Extract the [x, y] coordinate from the center of the cell holding the provided text.  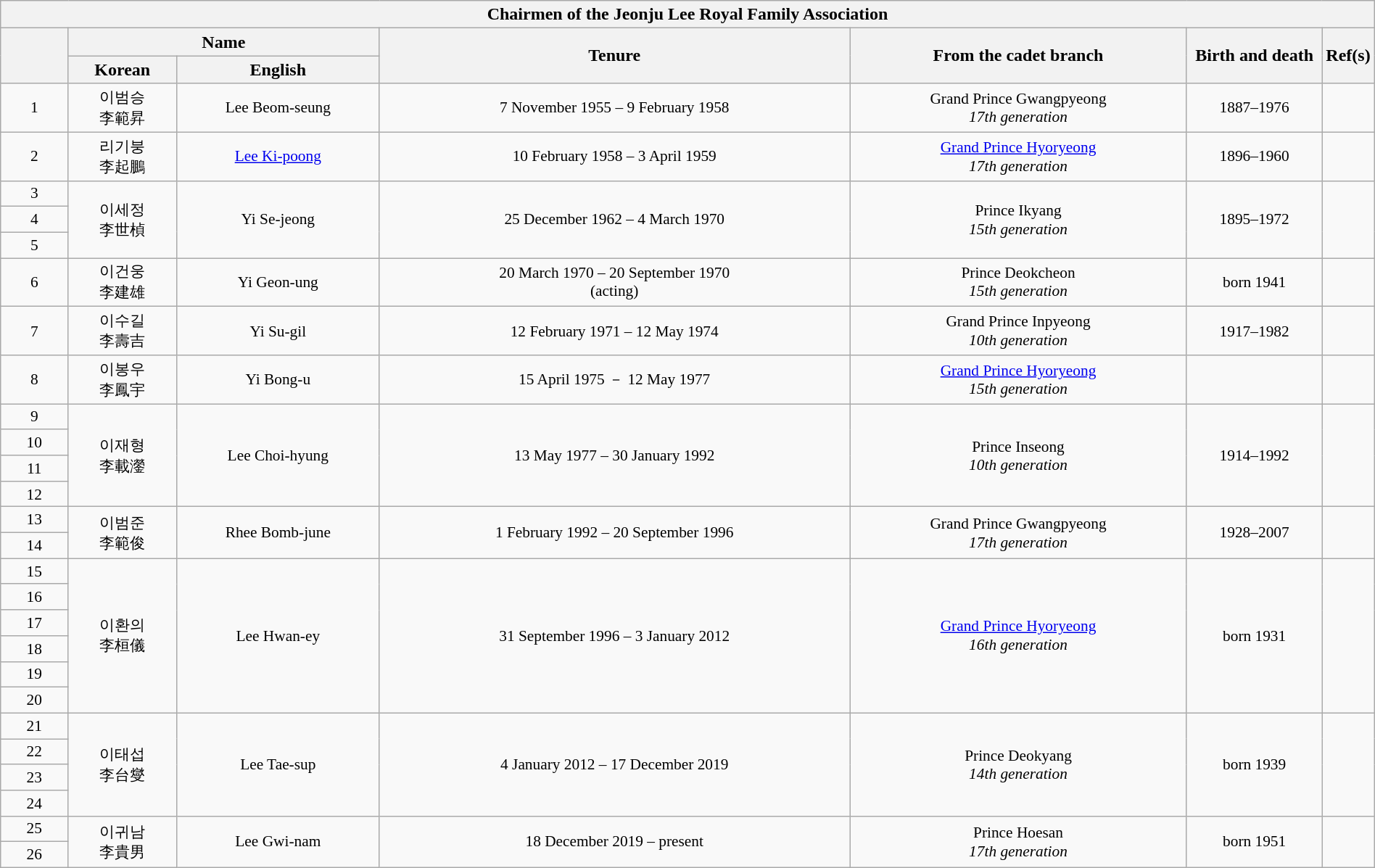
1914–1992 [1254, 455]
Lee Hwan-ey [278, 635]
Yi Su-gil [278, 331]
Rhee Bomb-june [278, 532]
20 March 1970 – 20 September 1970(acting) [615, 283]
Prince Inseong10th generation [1018, 455]
Birth and death [1254, 56]
Yi Se-jeong [278, 219]
born 1939 [1254, 764]
14 [35, 545]
25 December 1962 – 4 March 1970 [615, 219]
이세정李世楨 [123, 219]
이수길李壽吉 [123, 331]
3 [35, 194]
Grand Prince Hyoryeong16th generation [1018, 635]
1895–1972 [1254, 219]
Lee Tae-sup [278, 764]
Lee Beom-seung [278, 107]
이환의李桓儀 [123, 635]
1896–1960 [1254, 157]
Lee Choi-hyung [278, 455]
English [278, 70]
Lee Gwi-nam [278, 841]
31 September 1996 – 3 January 2012 [615, 635]
Grand Prince Hyoryeong15th generation [1018, 380]
Grand Prince Hyoryeong17th generation [1018, 157]
4 January 2012 – 17 December 2019 [615, 764]
Chairmen of the Jeonju Lee Royal Family Association [687, 15]
16 [35, 597]
12 [35, 494]
6 [35, 283]
Lee Ki-poong [278, 157]
Grand Prince Inpyeong10th generation [1018, 331]
2 [35, 157]
13 [35, 520]
1 [35, 107]
22 [35, 752]
born 1951 [1254, 841]
25 [35, 829]
15 April 1975 － 12 May 1977 [615, 380]
1887–1976 [1254, 107]
19 [35, 674]
18 December 2019 – present [615, 841]
이범준李範俊 [123, 532]
12 February 1971 – 12 May 1974 [615, 331]
Prince Deokcheon15th generation [1018, 283]
Prince Deokyang14th generation [1018, 764]
Yi Bong-u [278, 380]
13 May 1977 – 30 January 1992 [615, 455]
23 [35, 777]
1928–2007 [1254, 532]
Prince Ikyang15th generation [1018, 219]
born 1931 [1254, 635]
이귀남李貴男 [123, 841]
Yi Geon-ung [278, 283]
리기붕李起鵬 [123, 157]
Ref(s) [1348, 56]
9 [35, 417]
이재형李載灐 [123, 455]
17 [35, 623]
26 [35, 855]
1 February 1992 – 20 September 1996 [615, 532]
7 November 1955 – 9 February 1958 [615, 107]
5 [35, 245]
born 1941 [1254, 283]
이범승李範昇 [123, 107]
20 [35, 700]
이봉우李鳳宇 [123, 380]
From the cadet branch [1018, 56]
이태섭李台燮 [123, 764]
10 February 1958 – 3 April 1959 [615, 157]
이건웅李建雄 [123, 283]
Tenure [615, 56]
8 [35, 380]
21 [35, 726]
24 [35, 803]
1917–1982 [1254, 331]
4 [35, 220]
Name [223, 42]
Korean [123, 70]
Prince Hoesan17th generation [1018, 841]
11 [35, 468]
7 [35, 331]
18 [35, 648]
15 [35, 571]
10 [35, 442]
